From the cell containing the given text, extract its center point as [x, y] coordinate. 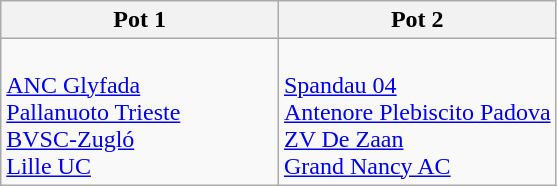
Spandau 04 Antenore Plebiscito Padova ZV De Zaan Grand Nancy AC [417, 112]
Pot 1 [140, 20]
Pot 2 [417, 20]
ANC Glyfada Pallanuoto Trieste BVSC-Zugló Lille UC [140, 112]
